Detect which cell encompasses the target text, then output its [x, y] center coordinate. 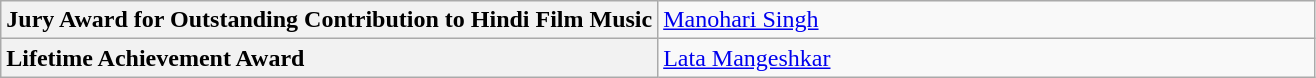
Manohari Singh [986, 20]
Lifetime Achievement Award [330, 58]
Lata Mangeshkar [986, 58]
Jury Award for Outstanding Contribution to Hindi Film Music [330, 20]
